Locate the cell with the specified text and output its (X, Y) center coordinate. 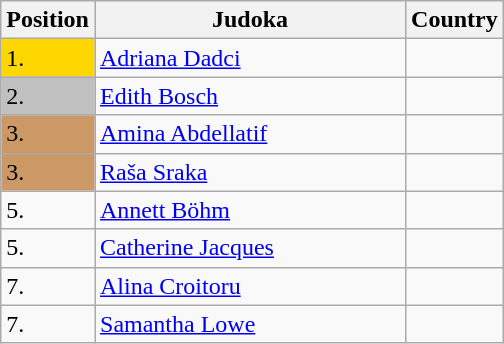
Raša Sraka (250, 172)
Position (48, 20)
Alina Croitoru (250, 286)
Country (455, 20)
Catherine Jacques (250, 248)
Edith Bosch (250, 96)
Adriana Dadci (250, 58)
Amina Abdellatif (250, 134)
Samantha Lowe (250, 324)
2. (48, 96)
1. (48, 58)
Annett Böhm (250, 210)
Judoka (250, 20)
